Detect which cell encompasses the target text, then output its (x, y) center coordinate. 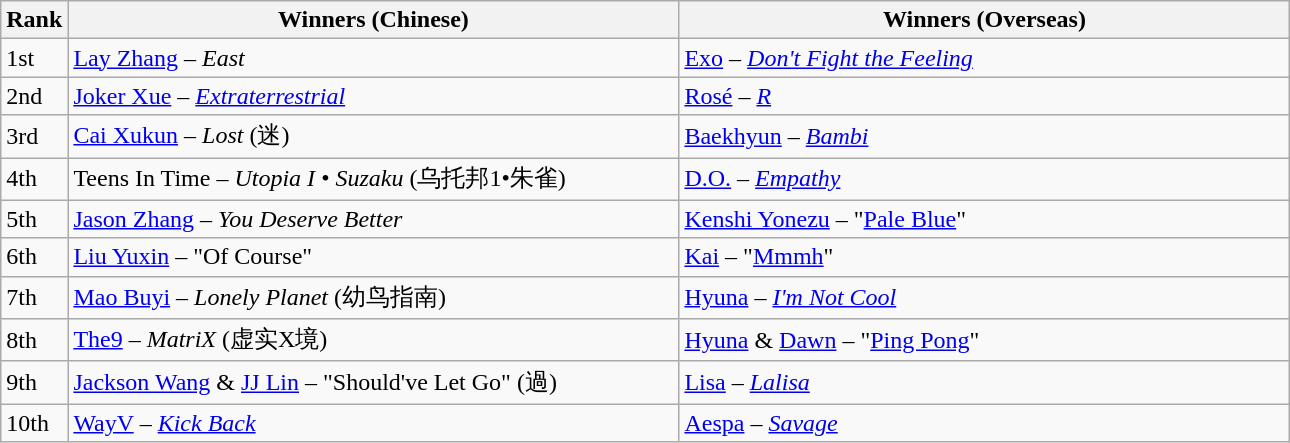
2nd (34, 96)
Joker Xue – Extraterrestrial (374, 96)
9th (34, 382)
Rosé – R (984, 96)
3rd (34, 136)
Hyuna – I'm Not Cool (984, 298)
Kai – "Mmmh" (984, 257)
Baekhyun – Bambi (984, 136)
5th (34, 219)
WayV – Kick Back (374, 423)
Teens In Time – Utopia I • Suzaku (乌托邦1•朱雀) (374, 180)
Liu Yuxin – "Of Course" (374, 257)
10th (34, 423)
Aespa – Savage (984, 423)
6th (34, 257)
Lay Zhang – East (374, 58)
4th (34, 180)
Winners (Chinese) (374, 20)
Kenshi Yonezu – "Pale Blue" (984, 219)
7th (34, 298)
Mao Buyi – Lonely Planet (幼鸟指南) (374, 298)
Cai Xukun – Lost (迷) (374, 136)
Winners (Overseas) (984, 20)
The9 – MatriX (虚实X境) (374, 340)
Exo – Don't Fight the Feeling (984, 58)
Jason Zhang – You Deserve Better (374, 219)
Lisa – Lalisa (984, 382)
8th (34, 340)
Rank (34, 20)
D.O. – Empathy (984, 180)
1st (34, 58)
Jackson Wang & JJ Lin – "Should've Let Go" (過) (374, 382)
Hyuna & Dawn – "Ping Pong" (984, 340)
